Output the [x, y] coordinate of the center of the cell containing the given text.  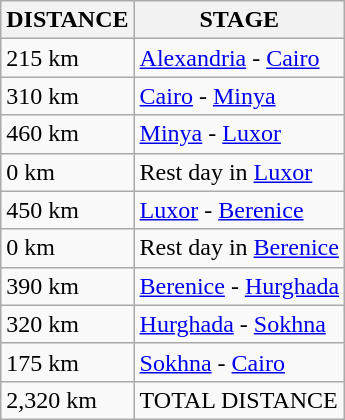
320 km [68, 324]
Alexandria - Cairo [240, 58]
460 km [68, 134]
450 km [68, 210]
390 km [68, 286]
Cairo - Minya [240, 96]
Hurghada - Sokhna [240, 324]
175 km [68, 362]
Rest day in Luxor [240, 172]
Berenice - Hurghada [240, 286]
TOTAL DISTANCE [240, 400]
Minya - Luxor [240, 134]
310 km [68, 96]
DISTANCE [68, 20]
Rest day in Berenice [240, 248]
Sokhna - Cairo [240, 362]
215 km [68, 58]
STAGE [240, 20]
2,320 km [68, 400]
Luxor - Berenice [240, 210]
